Provide the [X, Y] coordinate of the cell's center where the given text is located.  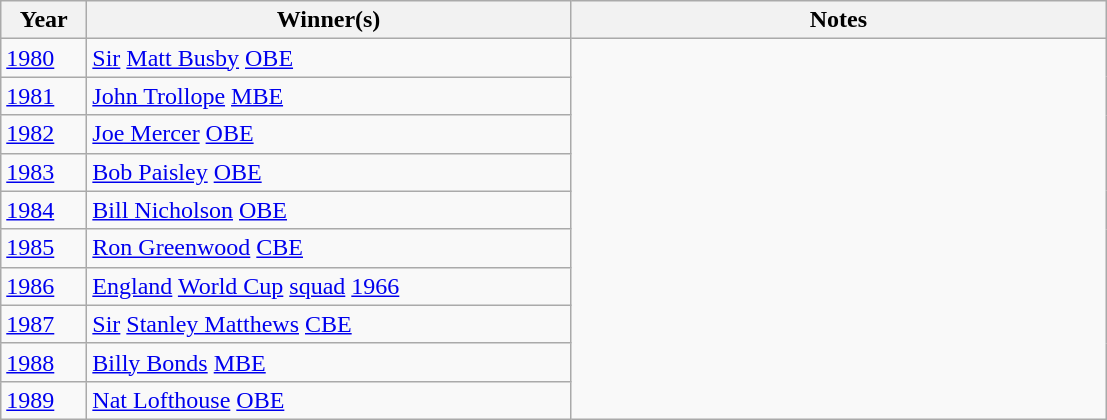
1987 [44, 324]
Sir Matt Busby OBE [329, 58]
1984 [44, 210]
Joe Mercer OBE [329, 134]
1988 [44, 362]
1989 [44, 400]
Ron Greenwood CBE [329, 248]
Year [44, 20]
England World Cup squad 1966 [329, 286]
John Trollope MBE [329, 96]
Sir Stanley Matthews CBE [329, 324]
1982 [44, 134]
Bill Nicholson OBE [329, 210]
1986 [44, 286]
Billy Bonds MBE [329, 362]
1985 [44, 248]
Notes [838, 20]
1980 [44, 58]
Nat Lofthouse OBE [329, 400]
Bob Paisley OBE [329, 172]
Winner(s) [329, 20]
1981 [44, 96]
1983 [44, 172]
